Return [X, Y] of the center of cell containing provided text 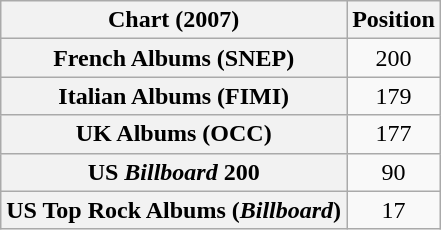
177 [394, 134]
US Top Rock Albums (Billboard) [174, 210]
90 [394, 172]
17 [394, 210]
Position [394, 20]
French Albums (SNEP) [174, 58]
US Billboard 200 [174, 172]
Chart (2007) [174, 20]
Italian Albums (FIMI) [174, 96]
UK Albums (OCC) [174, 134]
179 [394, 96]
200 [394, 58]
